For the text-containing cell, return its midpoint in [X, Y] coordinate format. 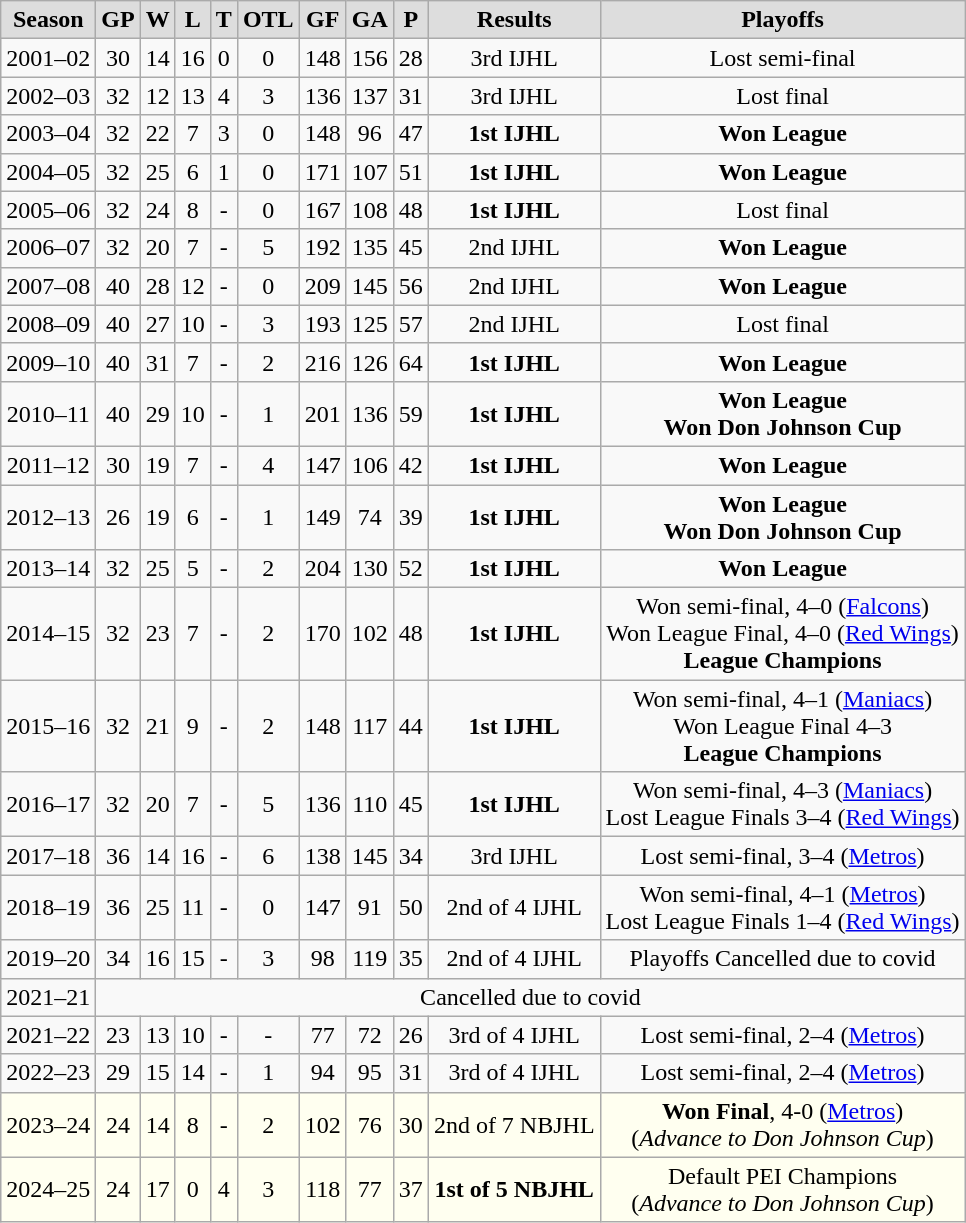
2006–07 [48, 248]
Won semi-final, 4–0 (Falcons)Won League Final, 4–0 (Red Wings)League Champions [782, 634]
Season [48, 20]
2012–13 [48, 516]
2011–12 [48, 465]
Lost semi-final [782, 58]
21 [158, 726]
106 [370, 465]
204 [322, 569]
Playoffs Cancelled due to covid [782, 959]
GA [370, 20]
2018–19 [48, 908]
95 [370, 1073]
2013–14 [48, 569]
216 [322, 362]
2015–16 [48, 726]
167 [322, 210]
2021–22 [48, 1035]
51 [410, 172]
72 [370, 1035]
Won semi-final, 4–3 (Maniacs)Lost League Finals 3–4 (Red Wings) [782, 804]
117 [370, 726]
96 [370, 134]
2004–05 [48, 172]
Won Final, 4-0 (Metros)(Advance to Don Johnson Cup) [782, 1124]
2017–18 [48, 856]
11 [192, 908]
Won semi-final, 4–1 (Metros)Lost League Finals 1–4 (Red Wings) [782, 908]
2003–04 [48, 134]
17 [158, 1190]
Lost semi-final, 3–4 (Metros) [782, 856]
118 [322, 1190]
59 [410, 414]
76 [370, 1124]
94 [322, 1073]
Default PEI Champions(Advance to Don Johnson Cup) [782, 1190]
64 [410, 362]
137 [370, 96]
27 [158, 324]
138 [322, 856]
108 [370, 210]
201 [322, 414]
L [192, 20]
37 [410, 1190]
119 [370, 959]
192 [322, 248]
2019–20 [48, 959]
2007–08 [48, 286]
57 [410, 324]
2008–09 [48, 324]
110 [370, 804]
2016–17 [48, 804]
91 [370, 908]
98 [322, 959]
2nd of 7 NBJHL [514, 1124]
135 [370, 248]
GF [322, 20]
2014–15 [48, 634]
Results [514, 20]
2009–10 [48, 362]
2024–25 [48, 1190]
44 [410, 726]
2002–03 [48, 96]
130 [370, 569]
2010–11 [48, 414]
2005–06 [48, 210]
156 [370, 58]
9 [192, 726]
Won semi-final, 4–1 (Maniacs)Won League Final 4–3 League Champions [782, 726]
2023–24 [48, 1124]
GP [118, 20]
126 [370, 362]
P [410, 20]
Playoffs [782, 20]
209 [322, 286]
56 [410, 286]
149 [322, 516]
2021–21 [48, 997]
35 [410, 959]
Cancelled due to covid [530, 997]
50 [410, 908]
170 [322, 634]
125 [370, 324]
171 [322, 172]
2001–02 [48, 58]
193 [322, 324]
1st of 5 NBJHL [514, 1190]
107 [370, 172]
52 [410, 569]
74 [370, 516]
W [158, 20]
OTL [268, 20]
39 [410, 516]
T [224, 20]
47 [410, 134]
2022–23 [48, 1073]
42 [410, 465]
22 [158, 134]
